Extract the (x, y) coordinate from the center of the cell holding the provided text.  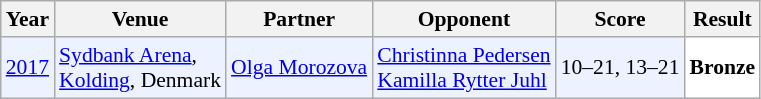
Sydbank Arena,Kolding, Denmark (140, 68)
Olga Morozova (299, 68)
Bronze (723, 68)
Venue (140, 19)
Opponent (464, 19)
2017 (28, 68)
Partner (299, 19)
Result (723, 19)
10–21, 13–21 (620, 68)
Score (620, 19)
Christinna Pedersen Kamilla Rytter Juhl (464, 68)
Year (28, 19)
